Identify which cell holds the provided text, then report its [X, Y] central coordinate. 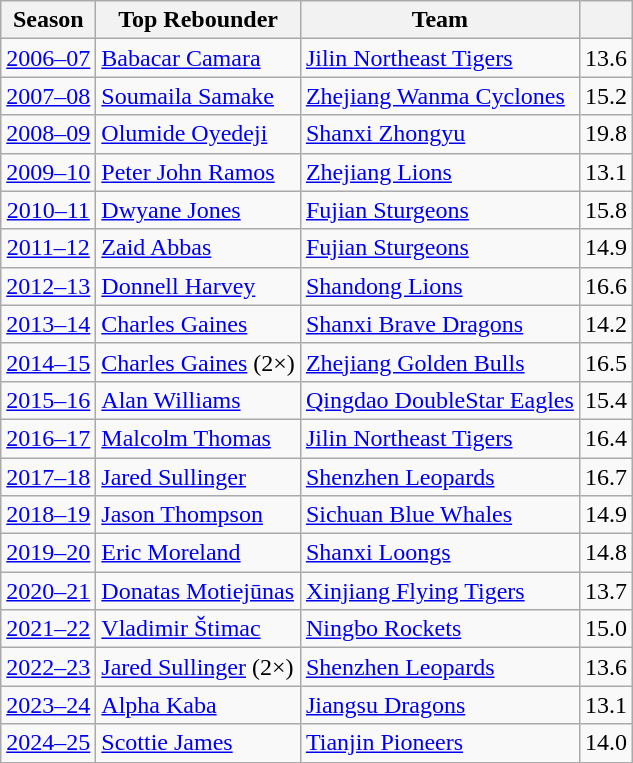
16.7 [606, 477]
Xinjiang Flying Tigers [440, 591]
Malcolm Thomas [198, 438]
2010–11 [48, 210]
Sichuan Blue Whales [440, 515]
Babacar Camara [198, 58]
Soumaila Samake [198, 96]
Jared Sullinger [198, 477]
2023–24 [48, 705]
2017–18 [48, 477]
Alpha Kaba [198, 705]
Peter John Ramos [198, 172]
Zaid Abbas [198, 248]
Eric Moreland [198, 553]
Donatas Motiejūnas [198, 591]
2018–19 [48, 515]
2024–25 [48, 743]
15.0 [606, 629]
Jiangsu Dragons [440, 705]
Vladimir Štimac [198, 629]
Zhejiang Lions [440, 172]
Zhejiang Wanma Cyclones [440, 96]
2019–20 [48, 553]
16.4 [606, 438]
Scottie James [198, 743]
Zhejiang Golden Bulls [440, 362]
2008–09 [48, 134]
Jason Thompson [198, 515]
2009–10 [48, 172]
15.4 [606, 400]
2006–07 [48, 58]
Charles Gaines [198, 324]
2022–23 [48, 667]
Shandong Lions [440, 286]
2014–15 [48, 362]
Qingdao DoubleStar Eagles [440, 400]
Alan Williams [198, 400]
Shanxi Brave Dragons [440, 324]
Shanxi Zhongyu [440, 134]
Charles Gaines (2×) [198, 362]
16.6 [606, 286]
Olumide Oyedeji [198, 134]
Season [48, 20]
2012–13 [48, 286]
13.7 [606, 591]
2013–14 [48, 324]
Shanxi Loongs [440, 553]
19.8 [606, 134]
14.0 [606, 743]
16.5 [606, 362]
15.8 [606, 210]
2016–17 [48, 438]
Ningbo Rockets [440, 629]
Top Rebounder [198, 20]
2011–12 [48, 248]
2015–16 [48, 400]
Team [440, 20]
Donnell Harvey [198, 286]
2021–22 [48, 629]
Jared Sullinger (2×) [198, 667]
Dwyane Jones [198, 210]
14.2 [606, 324]
15.2 [606, 96]
2007–08 [48, 96]
Tianjin Pioneers [440, 743]
14.8 [606, 553]
2020–21 [48, 591]
